Find where the given text appears and provide that cell's center as [X, Y] coordinate. 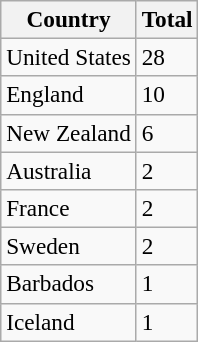
Sweden [69, 246]
Iceland [69, 322]
New Zealand [69, 133]
England [69, 95]
Barbados [69, 284]
6 [167, 133]
Country [69, 19]
United States [69, 57]
28 [167, 57]
France [69, 208]
Australia [69, 170]
Total [167, 19]
10 [167, 95]
